Determine the [x, y] coordinate at the center of the cell enclosing the given text.  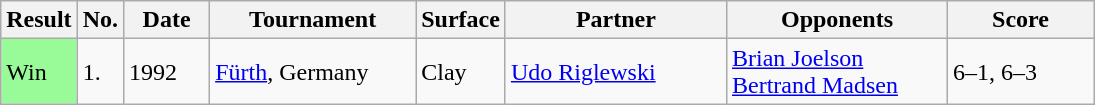
Surface [461, 20]
Brian Joelson Bertrand Madsen [836, 72]
1. [100, 72]
No. [100, 20]
Udo Riglewski [616, 72]
Partner [616, 20]
Date [167, 20]
Score [1021, 20]
6–1, 6–3 [1021, 72]
Result [39, 20]
1992 [167, 72]
Fürth, Germany [313, 72]
Win [39, 72]
Clay [461, 72]
Tournament [313, 20]
Opponents [836, 20]
